Return the (x, y) coordinate for the center point of the cell that contains the specified text.  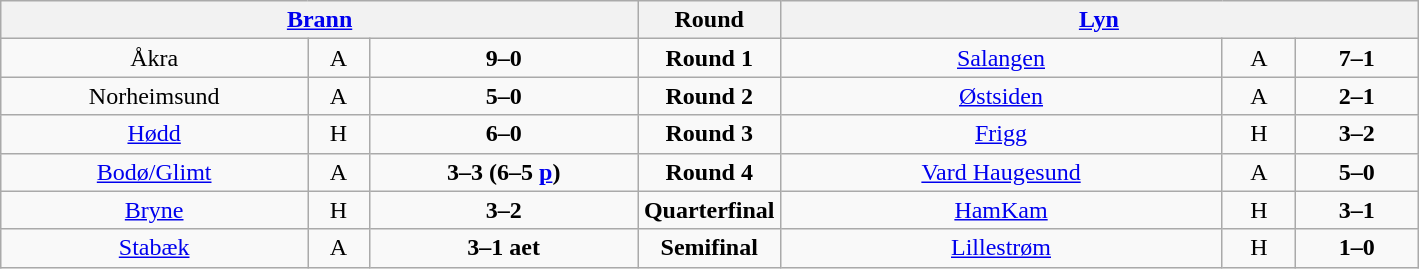
3–3 (6–5 p) (504, 172)
1–0 (1357, 248)
3–1 (1357, 210)
Østsiden (1001, 96)
6–0 (504, 134)
Salangen (1001, 58)
Round 2 (709, 96)
Hødd (154, 134)
Frigg (1001, 134)
Bryne (154, 210)
Bodø/Glimt (154, 172)
2–1 (1357, 96)
Round 1 (709, 58)
Semifinal (709, 248)
Vard Haugesund (1001, 172)
Brann (320, 20)
Stabæk (154, 248)
9–0 (504, 58)
Round (709, 20)
Åkra (154, 58)
Lillestrøm (1001, 248)
7–1 (1357, 58)
Lyn (1099, 20)
Norheimsund (154, 96)
3–1 aet (504, 248)
HamKam (1001, 210)
Quarterfinal (709, 210)
Round 4 (709, 172)
Round 3 (709, 134)
